Pinpoint the cell where the given text exists, returning its [X, Y] midpoint coordinate. 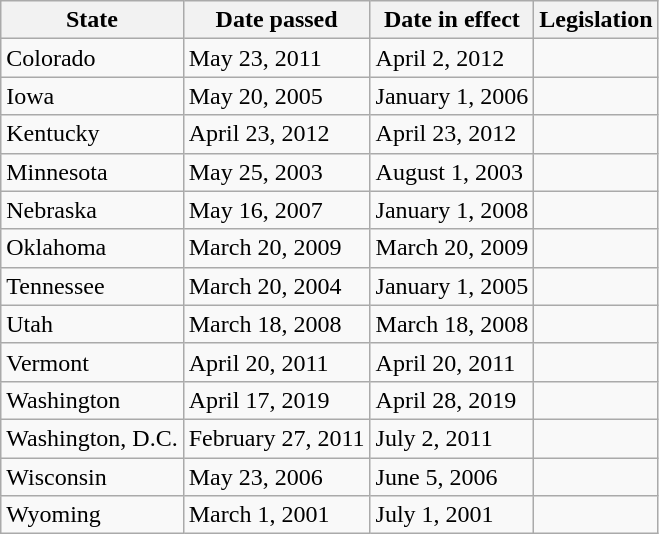
May 23, 2011 [276, 58]
Kentucky [92, 134]
Oklahoma [92, 248]
Tennessee [92, 286]
Washington, D.C. [92, 438]
January 1, 2008 [452, 210]
Utah [92, 324]
May 25, 2003 [276, 172]
April 28, 2019 [452, 400]
Colorado [92, 58]
Vermont [92, 362]
June 5, 2006 [452, 477]
March 1, 2001 [276, 515]
Minnesota [92, 172]
Legislation [596, 20]
May 23, 2006 [276, 477]
February 27, 2011 [276, 438]
Iowa [92, 96]
January 1, 2005 [452, 286]
August 1, 2003 [452, 172]
Washington [92, 400]
Date in effect [452, 20]
May 16, 2007 [276, 210]
Date passed [276, 20]
Wyoming [92, 515]
April 2, 2012 [452, 58]
May 20, 2005 [276, 96]
April 17, 2019 [276, 400]
Wisconsin [92, 477]
Nebraska [92, 210]
State [92, 20]
March 20, 2004 [276, 286]
July 2, 2011 [452, 438]
July 1, 2001 [452, 515]
January 1, 2006 [452, 96]
